Determine the [x, y] coordinate at the center of the cell enclosing the given text.  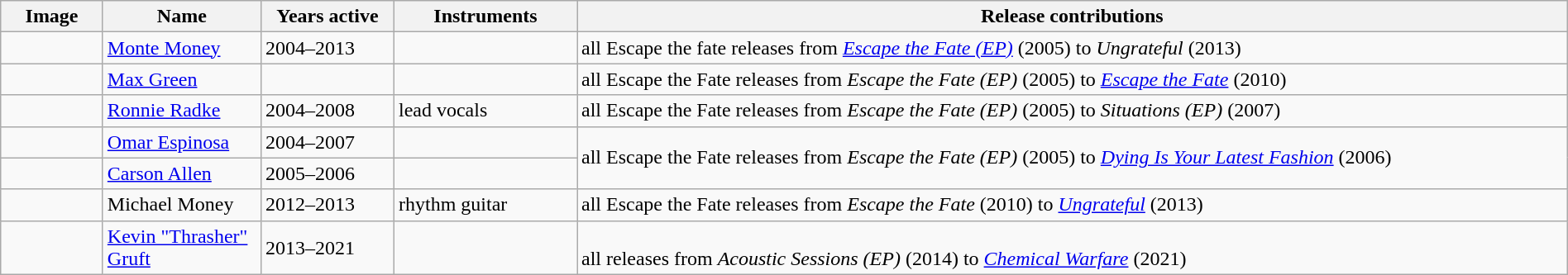
Carson Allen [182, 173]
Years active [327, 17]
rhythm guitar [485, 205]
2005–2006 [327, 173]
2012–2013 [327, 205]
2004–2013 [327, 48]
all Escape the Fate releases from Escape the Fate (EP) (2005) to Escape the Fate (2010) [1073, 79]
Instruments [485, 17]
Michael Money [182, 205]
all releases from Acoustic Sessions (EP) (2014) to Chemical Warfare (2021) [1073, 248]
2013–2021 [327, 248]
lead vocals [485, 111]
all Escape the fate releases from Escape the Fate (EP) (2005) to Ungrateful (2013) [1073, 48]
2004–2007 [327, 142]
Omar Espinosa [182, 142]
Release contributions [1073, 17]
Monte Money [182, 48]
Name [182, 17]
Ronnie Radke [182, 111]
all Escape the Fate releases from Escape the Fate (EP) (2005) to Situations (EP) (2007) [1073, 111]
all Escape the Fate releases from Escape the Fate (EP) (2005) to Dying Is Your Latest Fashion (2006) [1073, 158]
2004–2008 [327, 111]
Max Green [182, 79]
Kevin "Thrasher" Gruft [182, 248]
all Escape the Fate releases from Escape the Fate (2010) to Ungrateful (2013) [1073, 205]
Image [52, 17]
